For the text-containing cell, return its midpoint in (x, y) coordinate format. 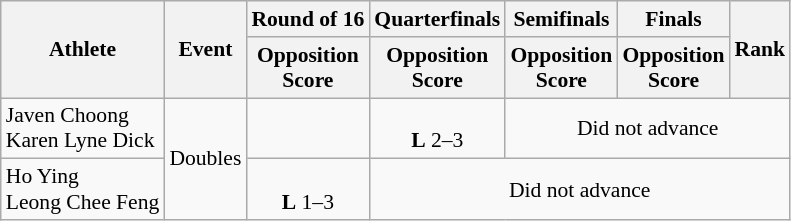
L 2–3 (437, 128)
Rank (760, 50)
Athlete (83, 50)
Doubles (205, 159)
Quarterfinals (437, 19)
Finals (673, 19)
L 1–3 (308, 190)
Event (205, 50)
Round of 16 (308, 19)
Ho YingLeong Chee Feng (83, 190)
Semifinals (561, 19)
Javen ChoongKaren Lyne Dick (83, 128)
